Search for the cell housing the specified text and yield its [x, y] center coordinate. 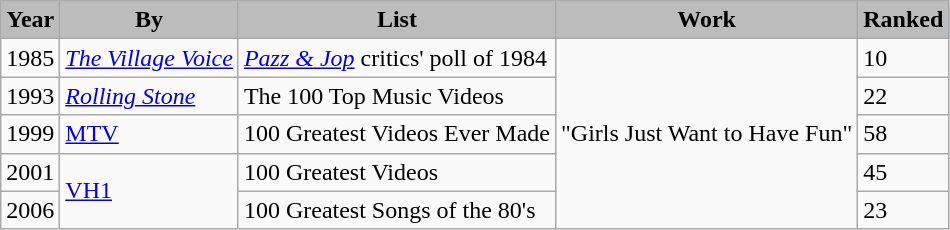
100 Greatest Videos Ever Made [396, 134]
2001 [30, 172]
45 [904, 172]
The 100 Top Music Videos [396, 96]
100 Greatest Videos [396, 172]
List [396, 20]
"Girls Just Want to Have Fun" [706, 134]
100 Greatest Songs of the 80's [396, 210]
58 [904, 134]
1993 [30, 96]
2006 [30, 210]
Year [30, 20]
VH1 [150, 191]
1999 [30, 134]
Work [706, 20]
Pazz & Jop critics' poll of 1984 [396, 58]
The Village Voice [150, 58]
10 [904, 58]
23 [904, 210]
22 [904, 96]
MTV [150, 134]
Ranked [904, 20]
By [150, 20]
Rolling Stone [150, 96]
1985 [30, 58]
